Search for the cell housing the specified text and yield its (x, y) center coordinate. 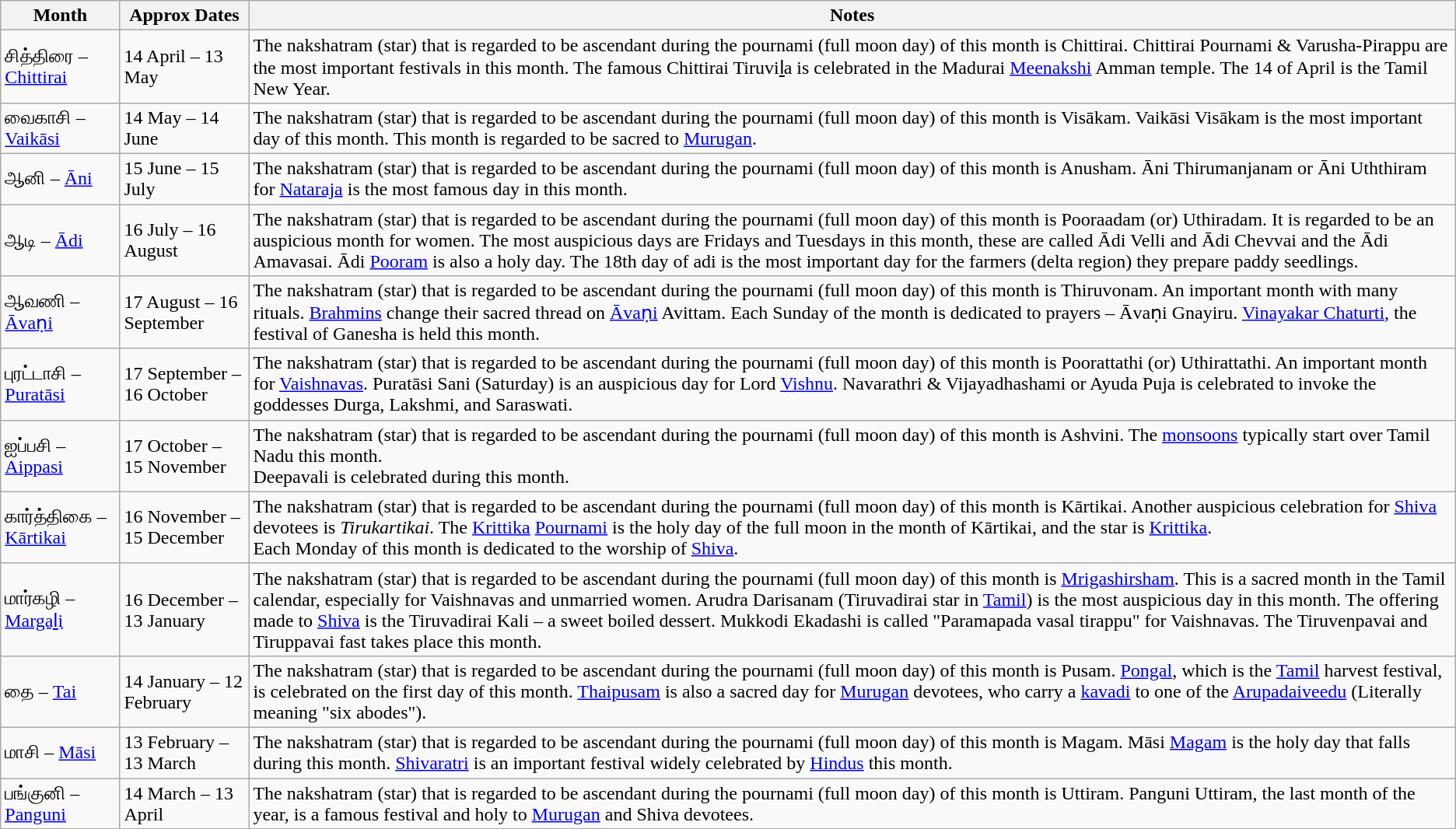
17 September – 16 October (184, 384)
ஆனி – Āni (61, 179)
தை – Tai (61, 691)
Month (61, 16)
ஐப்பசி – Aippasi (61, 456)
Approx Dates (184, 16)
14 January – 12 February (184, 691)
15 June – 15 July (184, 179)
16 November – 15 December (184, 527)
17 August – 16 September (184, 313)
கார்த்திகை – Kārtikai (61, 527)
13 February – 13 March (184, 753)
ஆடி – Ādi (61, 240)
புரட்டாசி – Puratāsi (61, 384)
சித்திரை – Chittirai (61, 67)
16 December – 13 January (184, 610)
பங்குனி – Panguni (61, 803)
மார்கழி – Margaḻi (61, 610)
17 October – 15 November (184, 456)
மாசி – Māsi (61, 753)
16 July – 16 August (184, 240)
Notes (852, 16)
ஆவணி – Āvaṇi (61, 313)
14 April – 13 May (184, 67)
14 March – 13 April (184, 803)
வைகாசி – Vaikāsi (61, 128)
14 May – 14 June (184, 128)
